Output the (X, Y) coordinate of the center of the cell containing the given text.  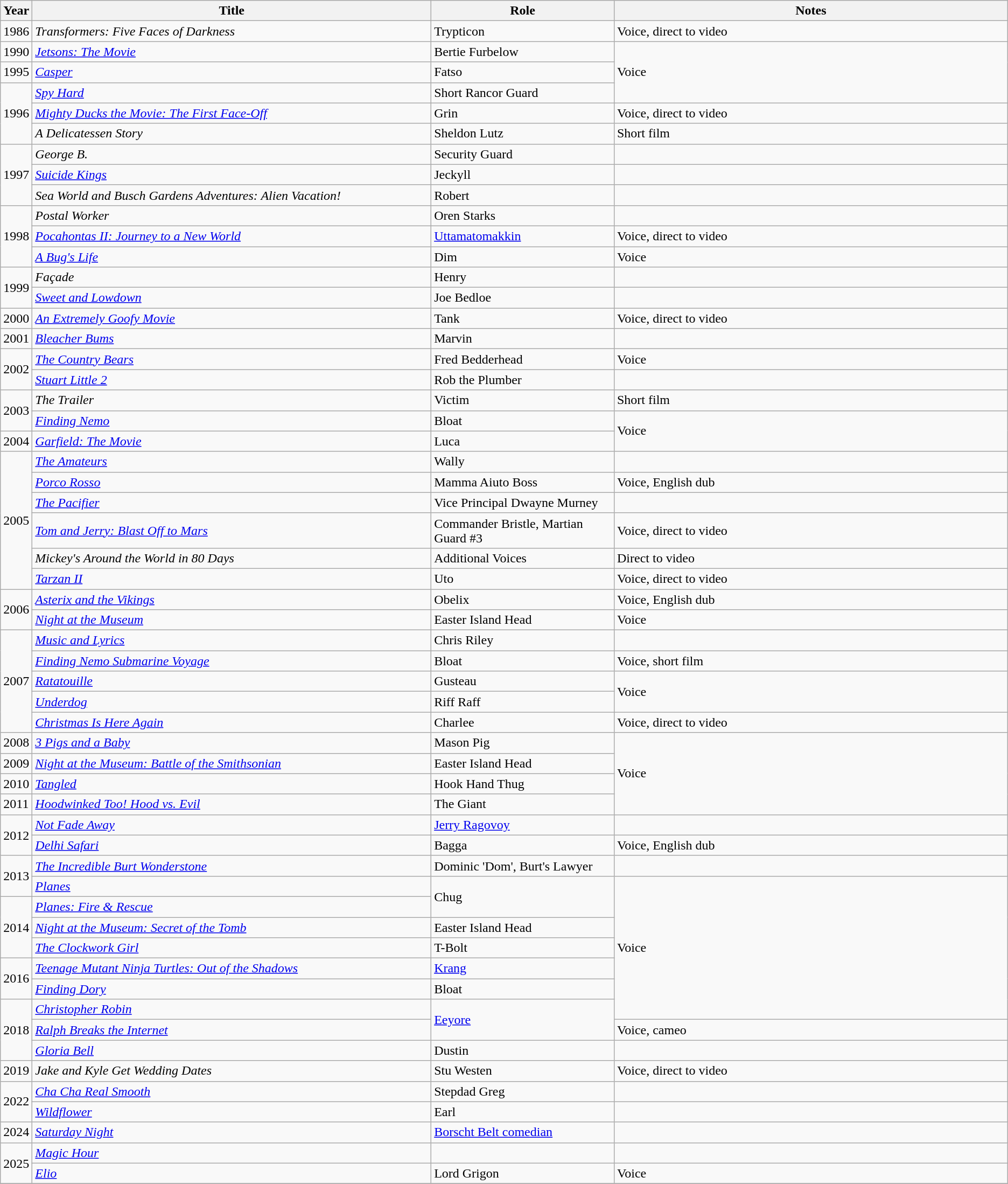
Tank (523, 318)
2022 (16, 1102)
Security Guard (523, 154)
Garfield: The Movie (232, 441)
George B. (232, 154)
Jake and Kyle Get Wedding Dates (232, 1071)
Planes: Fire & Rescue (232, 907)
Krang (523, 969)
Voice, cameo (811, 1030)
Spy Hard (232, 93)
Robert (523, 195)
Obelix (523, 600)
2014 (16, 927)
Night at the Museum: Battle of the Smithsonian (232, 763)
2011 (16, 804)
2016 (16, 979)
Tangled (232, 784)
Hook Hand Thug (523, 784)
Stu Westen (523, 1071)
1995 (16, 72)
Notes (811, 11)
Voice, short film (811, 661)
Postal Worker (232, 215)
Façade (232, 277)
1998 (16, 236)
2019 (16, 1071)
Finding Nemo Submarine Voyage (232, 661)
1990 (16, 52)
Saturday Night (232, 1132)
A Delicatessen Story (232, 134)
Chris Riley (523, 640)
2024 (16, 1132)
Oren Starks (523, 215)
2013 (16, 876)
Bagga (523, 845)
Year (16, 11)
Mason Pig (523, 743)
1997 (16, 175)
Fatso (523, 72)
The Clockwork Girl (232, 948)
Mickey's Around the World in 80 Days (232, 558)
Hoodwinked Too! Hood vs. Evil (232, 804)
2012 (16, 835)
Mamma Aiuto Boss (523, 482)
1986 (16, 31)
Borscht Belt comedian (523, 1132)
Uto (523, 579)
Wally (523, 462)
2003 (16, 410)
Gusteau (523, 681)
Night at the Museum: Secret of the Tomb (232, 927)
Commander Bristle, Martian Guard #3 (523, 530)
Cha Cha Real Smooth (232, 1091)
Luca (523, 441)
Riff Raff (523, 702)
The Giant (523, 804)
Planes (232, 886)
The Pacifier (232, 503)
Lord Grigon (523, 1173)
Transformers: Five Faces of Darkness (232, 31)
Night at the Museum (232, 620)
Christopher Robin (232, 1009)
Direct to video (811, 558)
Magic Hour (232, 1153)
T-Bolt (523, 948)
2005 (16, 520)
Trypticon (523, 31)
2009 (16, 763)
Stepdad Greg (523, 1091)
Christmas Is Here Again (232, 722)
Delhi Safari (232, 845)
An Extremely Goofy Movie (232, 318)
Victim (523, 400)
Title (232, 11)
2025 (16, 1163)
Bleacher Bums (232, 339)
2007 (16, 681)
3 Pigs and a Baby (232, 743)
Vice Principal Dwayne Murney (523, 503)
Tarzan II (232, 579)
Chug (523, 896)
Bertie Furbelow (523, 52)
Ralph Breaks the Internet (232, 1030)
Additional Voices (523, 558)
Role (523, 11)
Finding Dory (232, 989)
Pocahontas II: Journey to a New World (232, 236)
The Country Bears (232, 359)
Sea World and Busch Gardens Adventures: Alien Vacation! (232, 195)
1996 (16, 113)
Elio (232, 1173)
The Trailer (232, 400)
Henry (523, 277)
Teenage Mutant Ninja Turtles: Out of the Shadows (232, 969)
Dominic 'Dom', Burt's Lawyer (523, 866)
Mighty Ducks the Movie: The First Face-Off (232, 113)
2018 (16, 1030)
Gloria Bell (232, 1050)
2008 (16, 743)
Dustin (523, 1050)
Finding Nemo (232, 421)
2000 (16, 318)
2006 (16, 610)
The Amateurs (232, 462)
Short Rancor Guard (523, 93)
Dim (523, 257)
Stuart Little 2 (232, 380)
Earl (523, 1112)
Marvin (523, 339)
Wildflower (232, 1112)
1999 (16, 288)
Jetsons: The Movie (232, 52)
Charlee (523, 722)
Porco Rosso (232, 482)
Not Fade Away (232, 825)
The Incredible Burt Wonderstone (232, 866)
Music and Lyrics (232, 640)
Grin (523, 113)
2004 (16, 441)
Joe Bedloe (523, 298)
2001 (16, 339)
2002 (16, 370)
A Bug's Life (232, 257)
Uttamatomakkin (523, 236)
Casper (232, 72)
Sheldon Lutz (523, 134)
Ratatouille (232, 681)
Fred Bedderhead (523, 359)
2010 (16, 784)
Eeyore (523, 1020)
Jerry Ragovoy (523, 825)
Underdog (232, 702)
Sweet and Lowdown (232, 298)
Suicide Kings (232, 175)
Jeckyll (523, 175)
Asterix and the Vikings (232, 600)
Rob the Plumber (523, 380)
Tom and Jerry: Blast Off to Mars (232, 530)
